From the cell containing the given text, extract its center point as (x, y) coordinate. 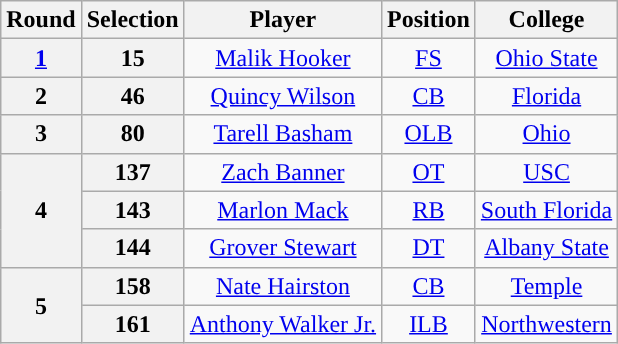
Selection (132, 20)
Player (282, 20)
OT (429, 172)
Ohio (546, 134)
80 (132, 134)
Florida (546, 96)
College (546, 20)
Nate Hairston (282, 286)
RB (429, 210)
Position (429, 20)
Quincy Wilson (282, 96)
161 (132, 324)
Albany State (546, 248)
Round (41, 20)
143 (132, 210)
15 (132, 58)
USC (546, 172)
Grover Stewart (282, 248)
4 (41, 210)
144 (132, 248)
Temple (546, 286)
137 (132, 172)
46 (132, 96)
1 (41, 58)
DT (429, 248)
FS (429, 58)
Malik Hooker (282, 58)
Tarell Basham (282, 134)
158 (132, 286)
Northwestern (546, 324)
Marlon Mack (282, 210)
ILB (429, 324)
OLB (429, 134)
3 (41, 134)
Anthony Walker Jr. (282, 324)
2 (41, 96)
5 (41, 305)
Zach Banner (282, 172)
Ohio State (546, 58)
South Florida (546, 210)
